Return [x, y] of the center of cell containing provided text 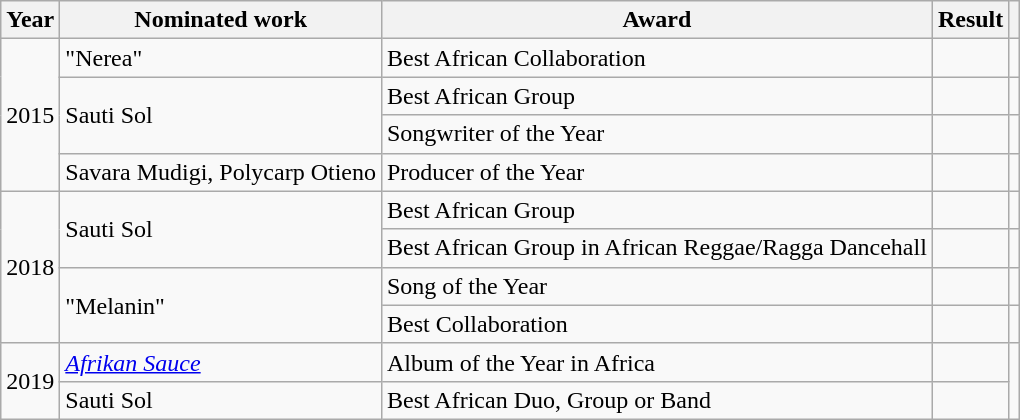
Afrikan Sauce [221, 362]
2015 [30, 115]
Songwriter of the Year [656, 134]
Savara Mudigi, Polycarp Otieno [221, 172]
Nominated work [221, 20]
Best African Collaboration [656, 58]
2019 [30, 381]
Producer of the Year [656, 172]
Best African Duo, Group or Band [656, 400]
Album of the Year in Africa [656, 362]
"Nerea" [221, 58]
Best Collaboration [656, 324]
Song of the Year [656, 286]
2018 [30, 267]
Best African Group in African Reggae/Ragga Dancehall [656, 248]
Award [656, 20]
Year [30, 20]
Result [970, 20]
"Melanin" [221, 305]
